Scan for the cell matching the given text and deliver its [X, Y] coordinate at center. 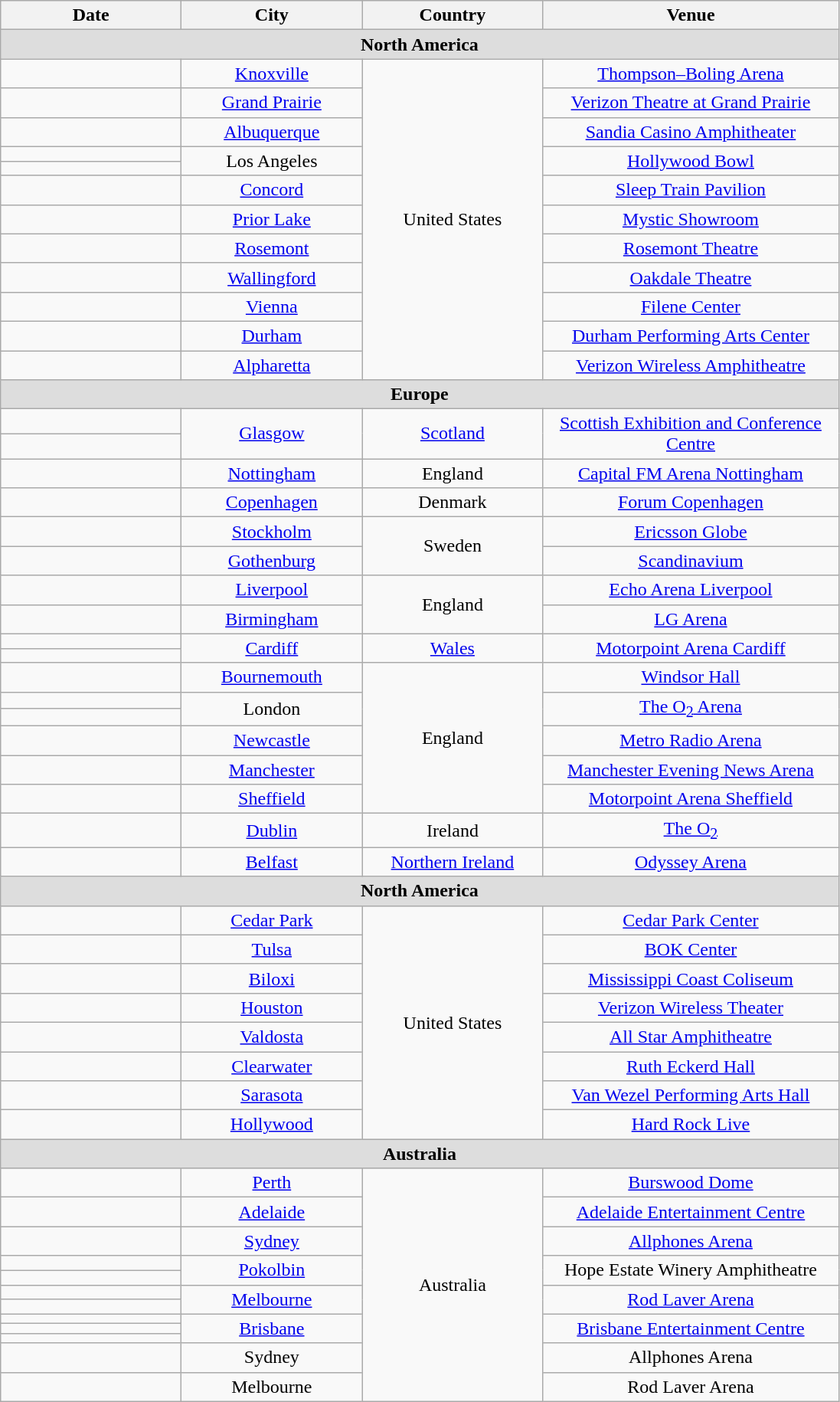
Prior Lake [272, 219]
Albuquerque [272, 132]
Ireland [453, 830]
Wales [453, 648]
Verizon Wireless Amphitheatre [691, 365]
Mississippi Coast Coliseum [691, 978]
Copenhagen [272, 503]
Vienna [272, 306]
BOK Center [691, 949]
Odyssey Arena [691, 862]
Mystic Showroom [691, 219]
Manchester [272, 770]
The O2 Arena [691, 709]
Durham [272, 336]
Hollywood [272, 1125]
Windsor Hall [691, 677]
Nottingham [272, 473]
Scotland [453, 434]
Ruth Eckerd Hall [691, 1066]
Knoxville [272, 74]
Houston [272, 1007]
Metro Radio Arena [691, 741]
Scandinavium [691, 561]
Scottish Exhibition and Conference Centre [691, 434]
All Star Amphitheatre [691, 1037]
Ericsson Globe [691, 532]
Venue [691, 15]
Hard Rock Live [691, 1125]
Capital FM Arena Nottingham [691, 473]
Valdosta [272, 1037]
Adelaide Entertainment Centre [691, 1212]
Rosemont Theatre [691, 248]
Pokolbin [272, 1270]
Gothenburg [272, 561]
Birmingham [272, 619]
Date [91, 15]
Echo Arena Liverpool [691, 590]
Denmark [453, 503]
Grand Prairie [272, 103]
Hope Estate Winery Amphitheatre [691, 1270]
Adelaide [272, 1212]
Cedar Park [272, 920]
Bournemouth [272, 677]
Brisbane Entertainment Centre [691, 1328]
Country [453, 15]
Newcastle [272, 741]
Glasgow [272, 434]
Motorpoint Arena Cardiff [691, 648]
Verizon Wireless Theater [691, 1007]
Belfast [272, 862]
London [272, 709]
Sweden [453, 546]
LG Arena [691, 619]
Alpharetta [272, 365]
Dublin [272, 830]
Durham Performing Arts Center [691, 336]
Thompson–Boling Arena [691, 74]
Motorpoint Arena Sheffield [691, 799]
Liverpool [272, 590]
Northern Ireland [453, 862]
Rosemont [272, 248]
Verizon Theatre at Grand Prairie [691, 103]
Europe [420, 395]
Sarasota [272, 1096]
Forum Copenhagen [691, 503]
Oakdale Theatre [691, 277]
City [272, 15]
Manchester Evening News Arena [691, 770]
Van Wezel Performing Arts Hall [691, 1096]
Clearwater [272, 1066]
Stockholm [272, 532]
Wallingford [272, 277]
Filene Center [691, 306]
Tulsa [272, 949]
Burswood Dome [691, 1183]
The O2 [691, 830]
Sandia Casino Amphitheater [691, 132]
Hollywood Bowl [691, 161]
Sheffield [272, 799]
Concord [272, 190]
Cedar Park Center [691, 920]
Biloxi [272, 978]
Brisbane [272, 1328]
Los Angeles [272, 161]
Perth [272, 1183]
Cardiff [272, 648]
Sleep Train Pavilion [691, 190]
